Extract the (X, Y) coordinate from the center of the cell holding the provided text.  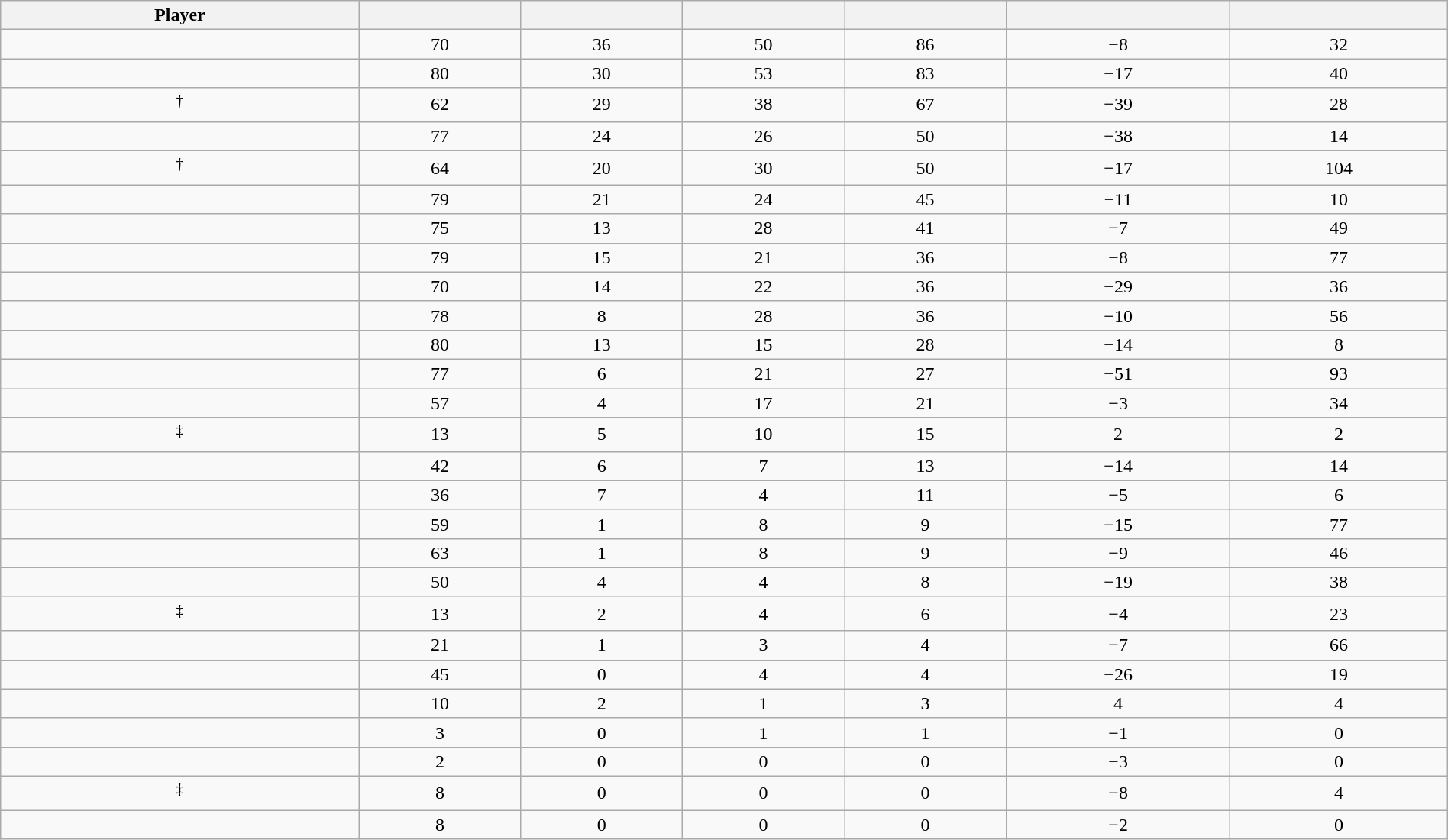
Player (180, 15)
83 (926, 73)
40 (1339, 73)
−5 (1118, 495)
78 (440, 315)
−51 (1118, 373)
20 (602, 168)
17 (764, 403)
27 (926, 373)
53 (764, 73)
66 (1339, 645)
−2 (1118, 825)
75 (440, 228)
34 (1339, 403)
−9 (1118, 553)
67 (926, 105)
−38 (1118, 136)
11 (926, 495)
59 (440, 524)
63 (440, 553)
93 (1339, 373)
57 (440, 403)
−15 (1118, 524)
23 (1339, 614)
46 (1339, 553)
64 (440, 168)
62 (440, 105)
−29 (1118, 286)
22 (764, 286)
56 (1339, 315)
49 (1339, 228)
41 (926, 228)
5 (602, 435)
19 (1339, 674)
26 (764, 136)
−1 (1118, 732)
−10 (1118, 315)
−11 (1118, 199)
86 (926, 44)
42 (440, 466)
32 (1339, 44)
29 (602, 105)
−4 (1118, 614)
104 (1339, 168)
−19 (1118, 582)
−26 (1118, 674)
−39 (1118, 105)
